For the text-containing cell, return its midpoint in [X, Y] coordinate format. 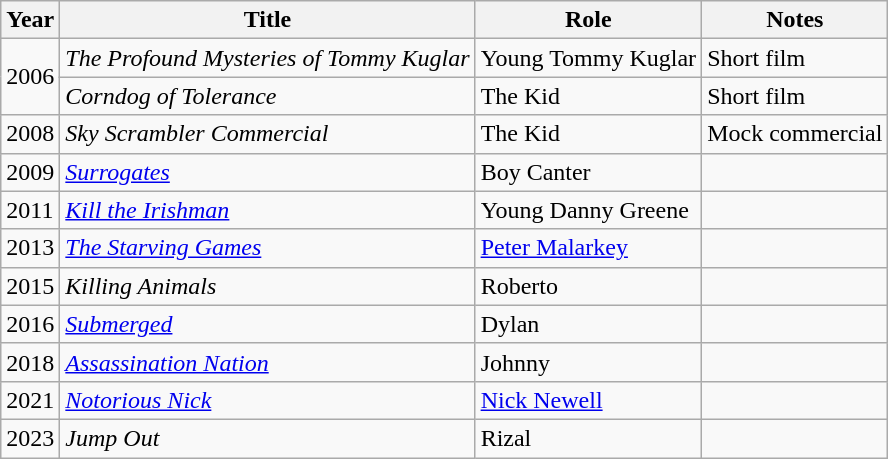
Roberto [588, 286]
Notorious Nick [268, 400]
Johnny [588, 362]
Assassination Nation [268, 362]
Kill the Irishman [268, 210]
Surrogates [268, 172]
2006 [30, 77]
2011 [30, 210]
2023 [30, 438]
Nick Newell [588, 400]
Boy Canter [588, 172]
2021 [30, 400]
Dylan [588, 324]
Year [30, 20]
2008 [30, 134]
Notes [795, 20]
Mock commercial [795, 134]
2013 [30, 248]
2009 [30, 172]
Role [588, 20]
Peter Malarkey [588, 248]
Corndog of Tolerance [268, 96]
Sky Scrambler Commercial [268, 134]
2016 [30, 324]
Jump Out [268, 438]
Submerged [268, 324]
Young Danny Greene [588, 210]
The Profound Mysteries of Tommy Kuglar [268, 58]
2015 [30, 286]
Title [268, 20]
2018 [30, 362]
Killing Animals [268, 286]
Young Tommy Kuglar [588, 58]
The Starving Games [268, 248]
Rizal [588, 438]
